For the text-containing cell, return its midpoint in (x, y) coordinate format. 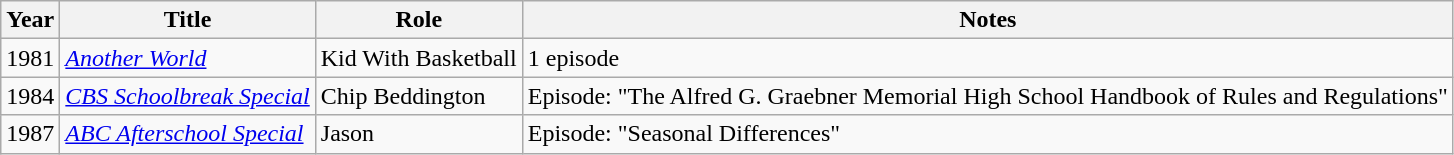
Notes (988, 20)
1987 (30, 134)
Another World (188, 58)
Year (30, 20)
Episode: "The Alfred G. Graebner Memorial High School Handbook of Rules and Regulations" (988, 96)
Title (188, 20)
Jason (418, 134)
1984 (30, 96)
Episode: "Seasonal Differences" (988, 134)
Role (418, 20)
Kid With Basketball (418, 58)
Chip Beddington (418, 96)
1981 (30, 58)
CBS Schoolbreak Special (188, 96)
ABC Afterschool Special (188, 134)
1 episode (988, 58)
